Output the [X, Y] coordinate of the center of the cell containing the given text.  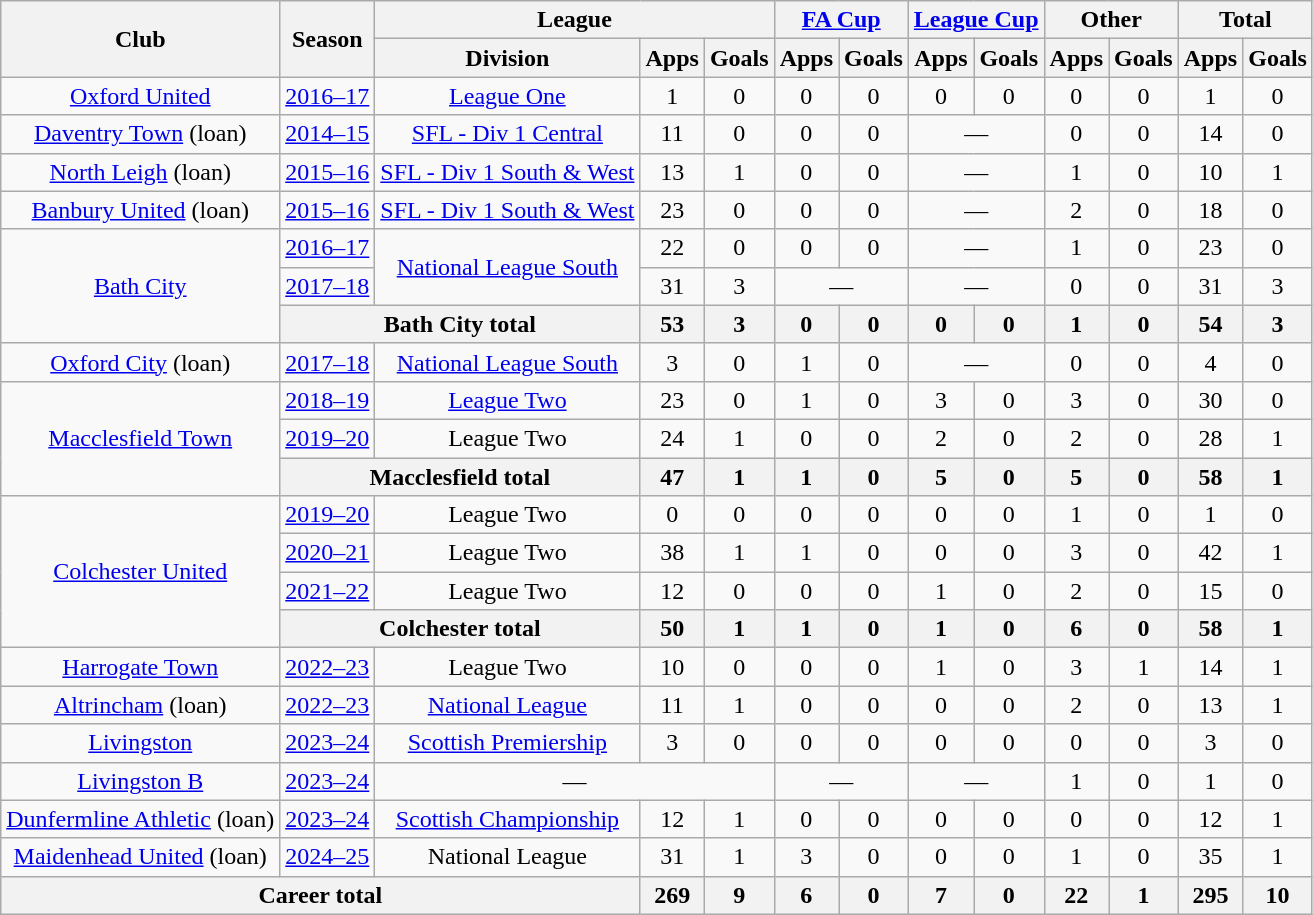
Maidenhead United (loan) [140, 857]
30 [1210, 400]
Oxford City (loan) [140, 362]
North Leigh (loan) [140, 172]
Club [140, 39]
Season [328, 39]
38 [672, 553]
Oxford United [140, 96]
League Cup [976, 20]
Livingston [140, 743]
League [574, 20]
Colchester total [460, 629]
Harrogate Town [140, 667]
2021–22 [328, 591]
295 [1210, 895]
53 [672, 324]
Other [1111, 20]
Dunfermline Athletic (loan) [140, 819]
9 [739, 895]
FA Cup [841, 20]
2024–25 [328, 857]
2014–15 [328, 134]
Total [1245, 20]
Macclesfield total [460, 477]
SFL - Div 1 Central [508, 134]
Bath City [140, 286]
2018–19 [328, 400]
2020–21 [328, 553]
Career total [320, 895]
League One [508, 96]
Bath City total [460, 324]
50 [672, 629]
35 [1210, 857]
28 [1210, 438]
Banbury United (loan) [140, 210]
42 [1210, 553]
Livingston B [140, 781]
18 [1210, 210]
Scottish Championship [508, 819]
7 [940, 895]
269 [672, 895]
15 [1210, 591]
Colchester United [140, 572]
Division [508, 58]
24 [672, 438]
Altrincham (loan) [140, 705]
Macclesfield Town [140, 438]
54 [1210, 324]
Daventry Town (loan) [140, 134]
47 [672, 477]
Scottish Premiership [508, 743]
4 [1210, 362]
